Output the [X, Y] coordinate of the center of the cell containing the given text.  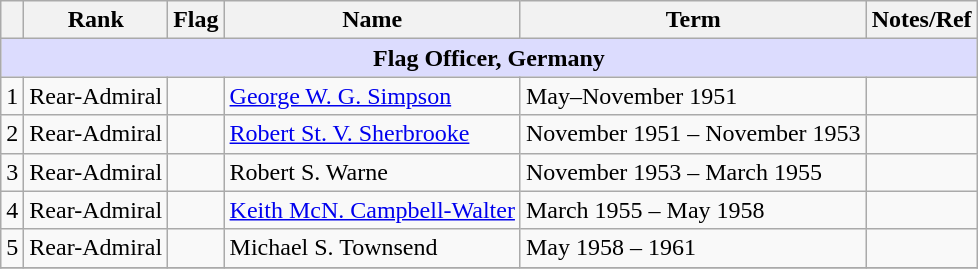
1 [12, 96]
Keith McN. Campbell-Walter [372, 210]
Notes/Ref [922, 20]
May 1958 – 1961 [693, 248]
Rank [96, 20]
3 [12, 172]
George W. G. Simpson [372, 96]
November 1953 – March 1955 [693, 172]
May–November 1951 [693, 96]
Term [693, 20]
Robert S. Warne [372, 172]
2 [12, 134]
4 [12, 210]
Flag [196, 20]
5 [12, 248]
Robert St. V. Sherbrooke [372, 134]
Flag Officer, Germany [489, 58]
November 1951 – November 1953 [693, 134]
March 1955 – May 1958 [693, 210]
Name [372, 20]
Michael S. Townsend [372, 248]
